Scan for the cell matching the given text and deliver its [x, y] coordinate at center. 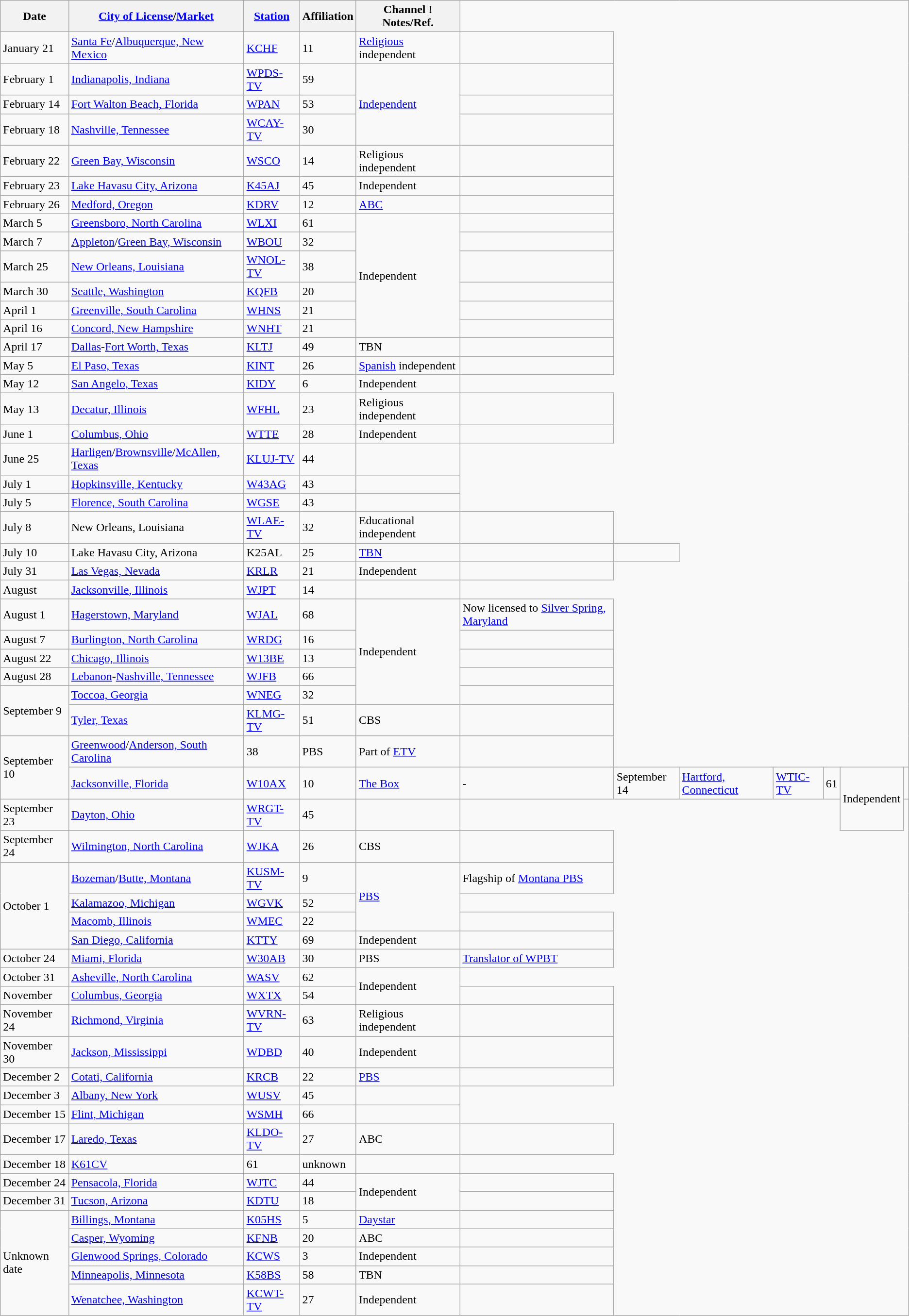
10 [328, 783]
WBOU [272, 241]
KIDY [272, 384]
November [34, 995]
Spanish independent [408, 366]
Toccoa, Georgia [156, 695]
April 17 [34, 347]
25 [328, 552]
August 7 [34, 639]
November 24 [34, 1020]
WNEG [272, 695]
October 31 [34, 977]
WJFB [272, 677]
63 [328, 1020]
August [34, 589]
Cotati, California [156, 1077]
51 [328, 720]
September 14 [647, 783]
Minneapolis, Minnesota [156, 1275]
18 [328, 1201]
Indianapolis, Indiana [156, 80]
San Diego, California [156, 940]
KCHF [272, 48]
KUSM-TV [272, 878]
Dallas-Fort Worth, Texas [156, 347]
March 30 [34, 291]
Lebanon-Nashville, Tennessee [156, 677]
February 26 [34, 204]
9 [328, 878]
Flagship of Montana PBS [537, 878]
March 5 [34, 223]
KCWS [272, 1256]
September 24 [34, 847]
Macomb, Illinois [156, 921]
July 31 [34, 571]
July 10 [34, 552]
KDRV [272, 204]
Channel ! Notes/Ref. [408, 17]
July 8 [34, 527]
Pensacola, Florida [156, 1183]
WRDG [272, 639]
Now licensed to Silver Spring, Maryland [537, 615]
December 31 [34, 1201]
W43AG [272, 484]
February 23 [34, 186]
Green Bay, Wisconsin [156, 161]
Greenville, South Carolina [156, 310]
Bozeman/Butte, Montana [156, 878]
Greensboro, North Carolina [156, 223]
WXTX [272, 995]
November 30 [34, 1051]
K05HS [272, 1219]
Station [272, 17]
Glenwood Springs, Colorado [156, 1256]
K58BS [272, 1275]
KRLR [272, 571]
June 1 [34, 434]
Casper, Wyoming [156, 1238]
Date [34, 17]
KLTJ [272, 347]
KQFB [272, 291]
Columbus, Ohio [156, 434]
December 3 [34, 1096]
Tucson, Arizona [156, 1201]
December 15 [34, 1114]
Burlington, North Carolina [156, 639]
Harligen/Brownsville/McAllen, Texas [156, 459]
Laredo, Texas [156, 1139]
May 12 [34, 384]
Columbus, Georgia [156, 995]
Jacksonville, Florida [156, 783]
K61CV [156, 1164]
WFHL [272, 409]
Medford, Oregon [156, 204]
52 [328, 903]
16 [328, 639]
- [537, 783]
Billings, Montana [156, 1219]
WLAE-TV [272, 527]
Concord, New Hampshire [156, 329]
unknown [328, 1164]
September 23 [34, 815]
July 1 [34, 484]
12 [328, 204]
Decatur, Illinois [156, 409]
Dayton, Ohio [156, 815]
Affiliation [328, 17]
Unknown date [34, 1263]
40 [328, 1051]
23 [328, 409]
WGSE [272, 502]
Flint, Michigan [156, 1114]
K25AL [272, 552]
Las Vegas, Nevada [156, 571]
January 21 [34, 48]
The Box [408, 783]
December 2 [34, 1077]
Appleton/Green Bay, Wisconsin [156, 241]
February 18 [34, 129]
Hartford, Connecticut [726, 783]
53 [328, 104]
Albany, New York [156, 1096]
54 [328, 995]
San Angelo, Texas [156, 384]
El Paso, Texas [156, 366]
June 25 [34, 459]
September 9 [34, 711]
WLXI [272, 223]
Hagerstown, Maryland [156, 615]
W10AX [272, 783]
Part of ETV [408, 751]
WNHT [272, 329]
December 17 [34, 1139]
City of License/Market [156, 17]
August 22 [34, 658]
Richmond, Virginia [156, 1020]
May 13 [34, 409]
Fort Walton Beach, Florida [156, 104]
May 5 [34, 366]
WSMH [272, 1114]
WMEC [272, 921]
WTTE [272, 434]
Daystar [408, 1219]
WCAY-TV [272, 129]
KFNB [272, 1238]
Greenwood/Anderson, South Carolina [156, 751]
March 7 [34, 241]
KLMG-TV [272, 720]
February 1 [34, 80]
WSCO [272, 161]
March 25 [34, 266]
WASV [272, 977]
October 1 [34, 906]
68 [328, 615]
August 1 [34, 615]
W30AB [272, 958]
Educational independent [408, 527]
Chicago, Illinois [156, 658]
Asheville, North Carolina [156, 977]
Translator of WPBT [537, 958]
WHNS [272, 310]
KLUJ-TV [272, 459]
6 [328, 384]
WJTC [272, 1183]
WRGT-TV [272, 815]
WTIC-TV [798, 783]
KDTU [272, 1201]
49 [328, 347]
WJKA [272, 847]
KTTY [272, 940]
W13BE [272, 658]
WPDS-TV [272, 80]
April 16 [34, 329]
Wilmington, North Carolina [156, 847]
December 18 [34, 1164]
Miami, Florida [156, 958]
September 10 [34, 767]
October 24 [34, 958]
11 [328, 48]
WDBD [272, 1051]
Kalamazoo, Michigan [156, 903]
April 1 [34, 310]
July 5 [34, 502]
Seattle, Washington [156, 291]
5 [328, 1219]
December 24 [34, 1183]
Florence, South Carolina [156, 502]
28 [328, 434]
Jackson, Mississippi [156, 1051]
Tyler, Texas [156, 720]
February 14 [34, 104]
Hopkinsville, Kentucky [156, 484]
KCWT-TV [272, 1300]
K45AJ [272, 186]
Wenatchee, Washington [156, 1300]
13 [328, 658]
59 [328, 80]
WJAL [272, 615]
WVRN-TV [272, 1020]
KLDO-TV [272, 1139]
62 [328, 977]
69 [328, 940]
Santa Fe/Albuquerque, New Mexico [156, 48]
WPAN [272, 104]
58 [328, 1275]
August 28 [34, 677]
Nashville, Tennessee [156, 129]
February 22 [34, 161]
KINT [272, 366]
KRCB [272, 1077]
WJPT [272, 589]
WUSV [272, 1096]
WNOL-TV [272, 266]
Jacksonville, Illinois [156, 589]
3 [328, 1256]
WGVK [272, 903]
